Search for the cell housing the specified text and yield its [X, Y] center coordinate. 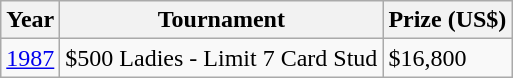
$16,800 [448, 58]
1987 [30, 58]
$500 Ladies - Limit 7 Card Stud [222, 58]
Year [30, 20]
Tournament [222, 20]
Prize (US$) [448, 20]
